From the cell containing the given text, extract its center point as [x, y] coordinate. 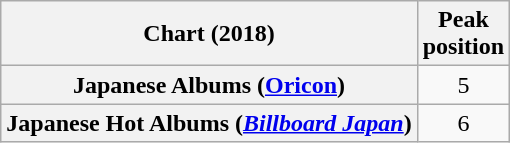
5 [463, 85]
Japanese Hot Albums (Billboard Japan) [209, 123]
Japanese Albums (Oricon) [209, 85]
Chart (2018) [209, 34]
6 [463, 123]
Peakposition [463, 34]
